Pinpoint the cell where the given text exists, returning its (x, y) midpoint coordinate. 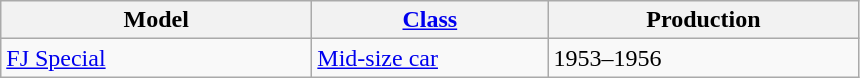
Production (704, 20)
1953–1956 (704, 58)
Mid-size car (430, 58)
Model (156, 20)
Class (430, 20)
FJ Special (156, 58)
